Identify which cell holds the provided text, then report its [x, y] central coordinate. 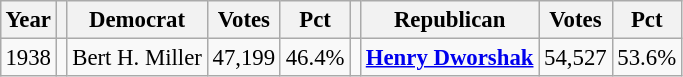
1938 [28, 57]
Republican [449, 20]
Year [28, 20]
54,527 [576, 57]
46.4% [314, 57]
47,199 [244, 57]
Bert H. Miller [137, 57]
53.6% [646, 57]
Henry Dworshak [449, 57]
Democrat [137, 20]
